Identify which cell holds the provided text, then report its [x, y] central coordinate. 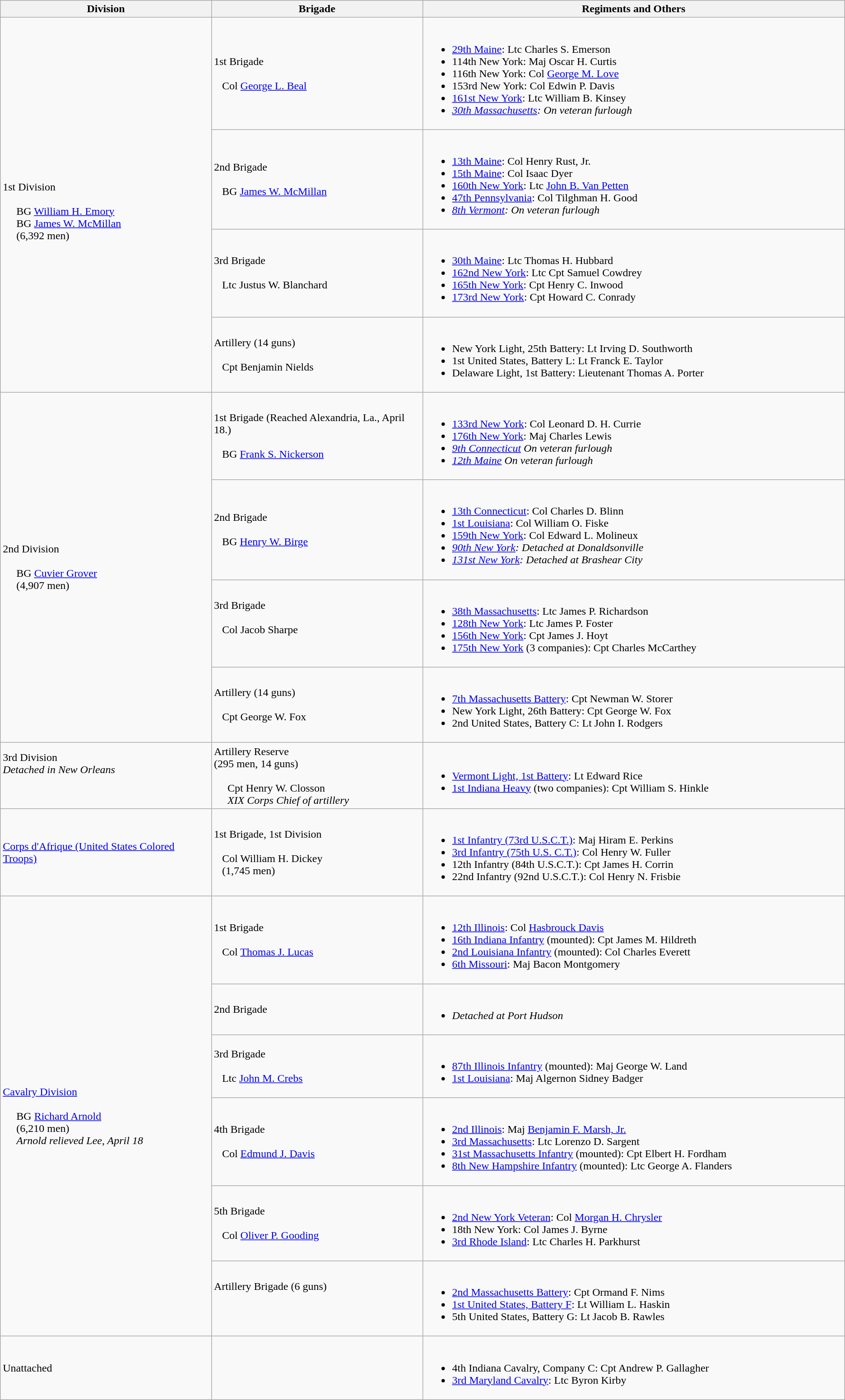
Detached at Port Hudson [634, 1009]
1st Brigade Col Thomas J. Lucas [317, 940]
Unattached [106, 1368]
1st Brigade (Reached Alexandria, La., April 18.) BG Frank S. Nickerson [317, 436]
4th Brigade Col Edmund J. Davis [317, 1142]
Corps d'Afrique (United States Colored Troops) [106, 852]
1st Brigade Col George L. Beal [317, 74]
Artillery (14 guns) Cpt Benjamin Nields [317, 355]
Cavalry Division BG Richard Arnold (6,210 men) Arnold relieved Lee, April 18 [106, 1116]
Artillery Reserve(295 men, 14 guns) Cpt Henry W. Closson XIX Corps Chief of artillery [317, 775]
1st Brigade, 1st Division Col William H. Dickey (1,745 men) [317, 852]
5th Brigade Col Oliver P. Gooding [317, 1223]
3rd Brigade Ltc Justus W. Blanchard [317, 273]
87th Illinois Infantry (mounted): Maj George W. Land1st Louisiana: Maj Algernon Sidney Badger [634, 1066]
2nd Brigade BG Henry W. Birge [317, 530]
Artillery (14 guns) Cpt George W. Fox [317, 705]
Artillery Brigade (6 guns) [317, 1299]
2nd Brigade BG James W. McMillan [317, 180]
30th Maine: Ltc Thomas H. Hubbard162nd New York: Ltc Cpt Samuel Cowdrey165th New York: Cpt Henry C. Inwood173rd New York: Cpt Howard C. Conrady [634, 273]
Regiments and Others [634, 9]
3rd Brigade Col Jacob Sharpe [317, 623]
2nd New York Veteran: Col Morgan H. Chrysler18th New York: Col James J. Byrne3rd Rhode Island: Ltc Charles H. Parkhurst [634, 1223]
2nd Division BG Cuvier Grover (4,907 men) [106, 567]
7th Massachusetts Battery: Cpt Newman W. StorerNew York Light, 26th Battery: Cpt George W. Fox2nd United States, Battery C: Lt John I. Rodgers [634, 705]
Brigade [317, 9]
133rd New York: Col Leonard D. H. Currie176th New York: Maj Charles Lewis9th Connecticut On veteran furlough12th Maine On veteran furlough [634, 436]
3rd DivisionDetached in New Orleans [106, 775]
3rd Brigade Ltc John M. Crebs [317, 1066]
1st Division BG William H. Emory BG James W. McMillan (6,392 men) [106, 205]
2nd Massachusetts Battery: Cpt Ormand F. Nims1st United States, Battery F: Lt William L. Haskin5th United States, Battery G: Lt Jacob B. Rawles [634, 1299]
4th Indiana Cavalry, Company C: Cpt Andrew P. Gallagher3rd Maryland Cavalry: Ltc Byron Kirby [634, 1368]
Vermont Light, 1st Battery: Lt Edward Rice1st Indiana Heavy (two companies): Cpt William S. Hinkle [634, 775]
Division [106, 9]
2nd Brigade [317, 1009]
